Determine the [X, Y] coordinate at the center of the cell enclosing the given text.  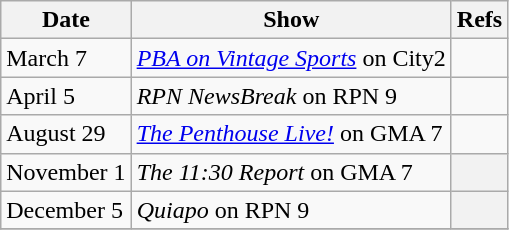
The Penthouse Live! on GMA 7 [291, 134]
PBA on Vintage Sports on City2 [291, 58]
December 5 [66, 210]
Show [291, 20]
April 5 [66, 96]
RPN NewsBreak on RPN 9 [291, 96]
Date [66, 20]
August 29 [66, 134]
Refs [479, 20]
The 11:30 Report on GMA 7 [291, 172]
March 7 [66, 58]
Quiapo on RPN 9 [291, 210]
November 1 [66, 172]
